Return (x, y) of the center of cell containing provided text 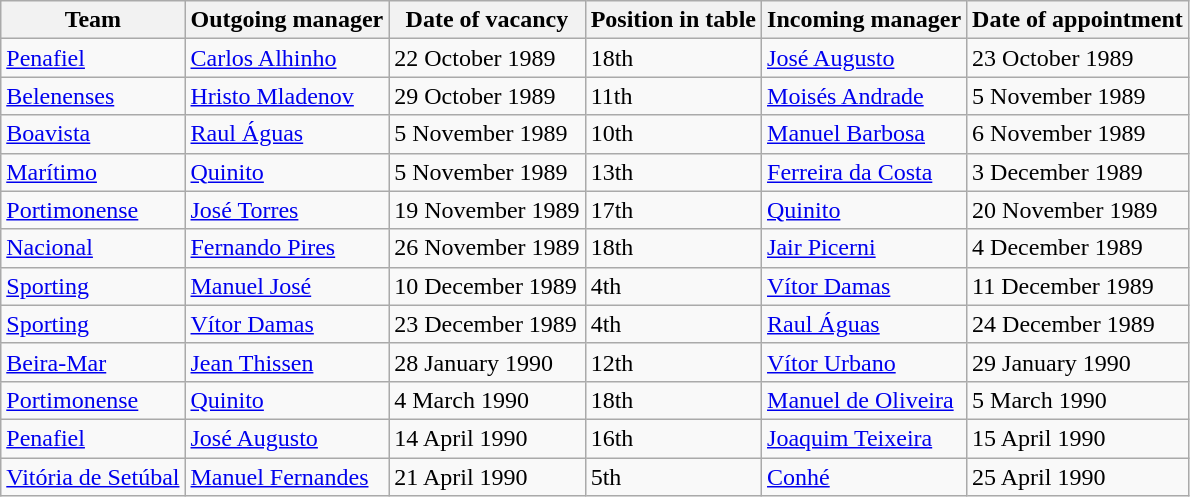
Beira-Mar (93, 362)
Ferreira da Costa (864, 172)
Nacional (93, 248)
Carlos Alhinho (287, 58)
10th (673, 134)
Jair Picerni (864, 248)
22 October 1989 (487, 58)
José Torres (287, 210)
Manuel José (287, 286)
10 December 1989 (487, 286)
23 October 1989 (1078, 58)
Fernando Pires (287, 248)
Manuel de Oliveira (864, 400)
Joaquim Teixeira (864, 438)
Boavista (93, 134)
Marítimo (93, 172)
23 December 1989 (487, 324)
26 November 1989 (487, 248)
29 January 1990 (1078, 362)
Outgoing manager (287, 20)
Manuel Barbosa (864, 134)
11th (673, 96)
4 March 1990 (487, 400)
Position in table (673, 20)
Manuel Fernandes (287, 477)
Jean Thissen (287, 362)
25 April 1990 (1078, 477)
14 April 1990 (487, 438)
15 April 1990 (1078, 438)
Moisés Andrade (864, 96)
5th (673, 477)
3 December 1989 (1078, 172)
Vítor Urbano (864, 362)
21 April 1990 (487, 477)
12th (673, 362)
Belenenses (93, 96)
Hristo Mladenov (287, 96)
17th (673, 210)
29 October 1989 (487, 96)
13th (673, 172)
Incoming manager (864, 20)
24 December 1989 (1078, 324)
Conhé (864, 477)
28 January 1990 (487, 362)
20 November 1989 (1078, 210)
Vitória de Setúbal (93, 477)
19 November 1989 (487, 210)
16th (673, 438)
5 March 1990 (1078, 400)
Team (93, 20)
Date of appointment (1078, 20)
Date of vacancy (487, 20)
6 November 1989 (1078, 134)
4 December 1989 (1078, 248)
11 December 1989 (1078, 286)
